Return the [x, y] coordinate for the center point of the cell that contains the specified text.  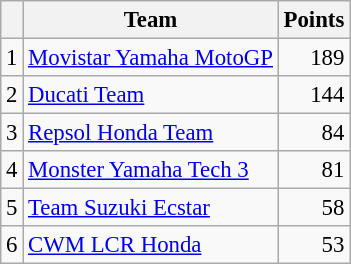
2 [12, 95]
53 [314, 245]
Points [314, 20]
Team [151, 20]
189 [314, 58]
CWM LCR Honda [151, 245]
5 [12, 208]
144 [314, 95]
3 [12, 133]
Repsol Honda Team [151, 133]
81 [314, 170]
58 [314, 208]
6 [12, 245]
Monster Yamaha Tech 3 [151, 170]
Ducati Team [151, 95]
4 [12, 170]
84 [314, 133]
Movistar Yamaha MotoGP [151, 58]
1 [12, 58]
Team Suzuki Ecstar [151, 208]
